Pinpoint the cell where the given text exists, returning its [x, y] midpoint coordinate. 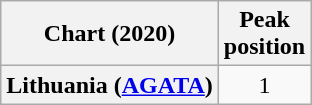
Peakposition [264, 34]
1 [264, 85]
Lithuania (AGATA) [110, 85]
Chart (2020) [110, 34]
